Extract the (x, y) coordinate from the center of the cell holding the provided text.  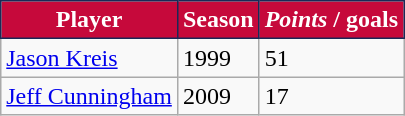
17 (331, 96)
Jeff Cunningham (90, 96)
2009 (218, 96)
Player (90, 20)
Jason Kreis (90, 58)
Season (218, 20)
Points / goals (331, 20)
1999 (218, 58)
51 (331, 58)
